Return the (X, Y) coordinate for the center point of the cell that contains the specified text.  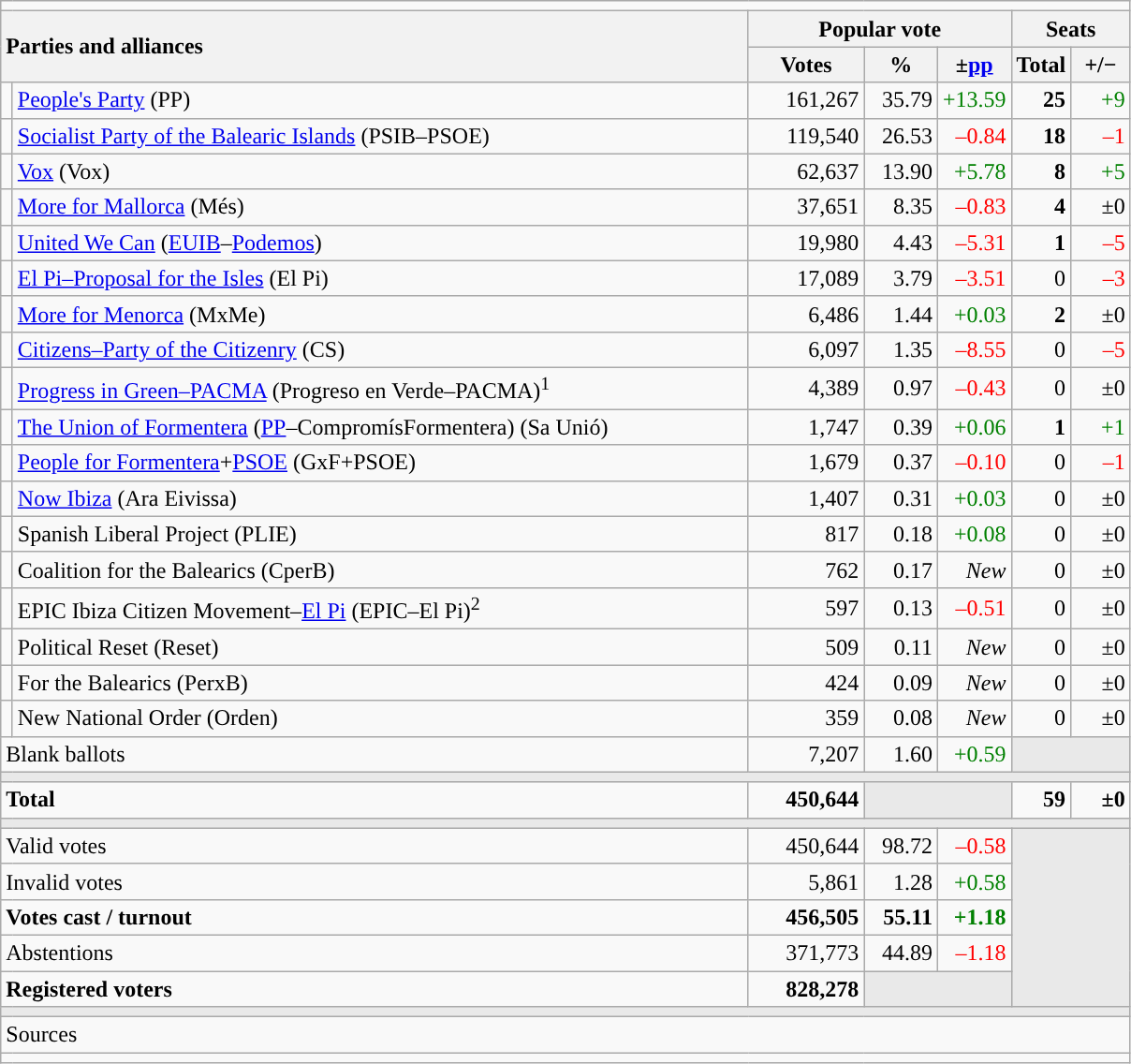
New National Order (Orden) (380, 718)
8.35 (901, 207)
+5.78 (974, 171)
1,747 (806, 427)
762 (806, 569)
3.79 (901, 278)
0.31 (901, 498)
597 (806, 609)
Sources (565, 1035)
Citizens–Party of the Citizenry (CS) (380, 349)
1.60 (901, 754)
8 (1041, 171)
13.90 (901, 171)
Popular vote (880, 29)
–3.51 (974, 278)
The Union of Formentera (PP–CompromísFormentera) (Sa Unió) (380, 427)
People for Formentera+PSOE (GxF+PSOE) (380, 463)
0.11 (901, 647)
–5.31 (974, 243)
35.79 (901, 100)
59 (1041, 800)
More for Menorca (MxMe) (380, 314)
0.37 (901, 463)
7,207 (806, 754)
44.89 (901, 953)
4 (1041, 207)
26.53 (901, 136)
For the Balearics (PerxB) (380, 683)
55.11 (901, 917)
18 (1041, 136)
161,267 (806, 100)
1,679 (806, 463)
+0.06 (974, 427)
+/− (1101, 65)
Abstentions (375, 953)
119,540 (806, 136)
Vox (Vox) (380, 171)
17,089 (806, 278)
0.13 (901, 609)
5,861 (806, 881)
371,773 (806, 953)
0.08 (901, 718)
–1.18 (974, 953)
1.28 (901, 881)
Socialist Party of the Balearic Islands (PSIB–PSOE) (380, 136)
0.39 (901, 427)
+0.58 (974, 881)
Spanish Liberal Project (PLIE) (380, 534)
More for Mallorca (Més) (380, 207)
19,980 (806, 243)
0.18 (901, 534)
+5 (1101, 171)
Political Reset (Reset) (380, 647)
817 (806, 534)
98.72 (901, 846)
6,486 (806, 314)
+9 (1101, 100)
Seats (1071, 29)
Coalition for the Balearics (CperB) (380, 569)
Parties and alliances (375, 47)
4.43 (901, 243)
–8.55 (974, 349)
% (901, 65)
People's Party (PP) (380, 100)
EPIC Ibiza Citizen Movement–El Pi (EPIC–El Pi)2 (380, 609)
Blank ballots (375, 754)
Votes (806, 65)
Invalid votes (375, 881)
25 (1041, 100)
1,407 (806, 498)
–0.83 (974, 207)
6,097 (806, 349)
–3 (1101, 278)
+13.59 (974, 100)
0.17 (901, 569)
+0.59 (974, 754)
+0.08 (974, 534)
828,278 (806, 989)
+1 (1101, 427)
Registered voters (375, 989)
509 (806, 647)
±pp (974, 65)
4,389 (806, 388)
62,637 (806, 171)
Now Ibiza (Ara Eivissa) (380, 498)
456,505 (806, 917)
–0.84 (974, 136)
424 (806, 683)
0.09 (901, 683)
Valid votes (375, 846)
El Pi–Proposal for the Isles (El Pi) (380, 278)
–0.43 (974, 388)
–0.10 (974, 463)
2 (1041, 314)
United We Can (EUIB–Podemos) (380, 243)
Votes cast / turnout (375, 917)
+1.18 (974, 917)
1.44 (901, 314)
–0.51 (974, 609)
37,651 (806, 207)
0.97 (901, 388)
Progress in Green–PACMA (Progreso en Verde–PACMA)1 (380, 388)
–0.58 (974, 846)
359 (806, 718)
1.35 (901, 349)
